For the text-containing cell, return its midpoint in [x, y] coordinate format. 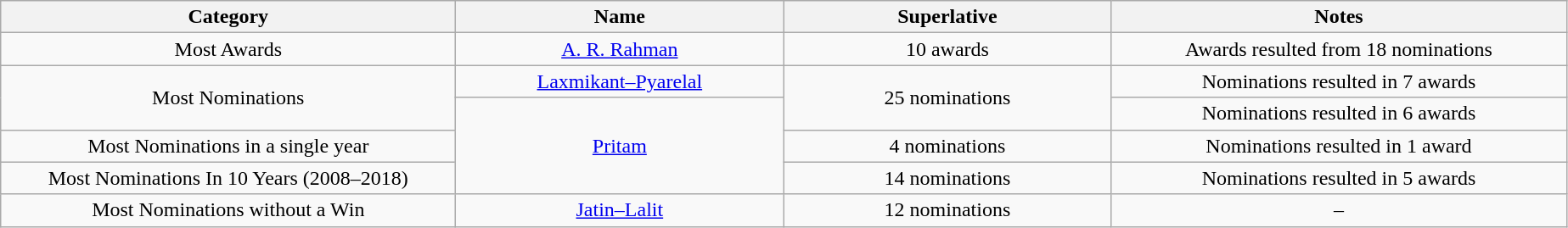
Superlative [947, 17]
4 nominations [947, 146]
12 nominations [947, 210]
Most Nominations without a Win [228, 210]
Category [228, 17]
Name [620, 17]
Nominations resulted in 5 awards [1339, 178]
14 nominations [947, 178]
Most Nominations in a single year [228, 146]
– [1339, 210]
Laxmikant–Pyarelal [620, 81]
Nominations resulted in 6 awards [1339, 114]
25 nominations [947, 97]
Nominations resulted in 7 awards [1339, 81]
Nominations resulted in 1 award [1339, 146]
Most Nominations [228, 97]
Most Nominations In 10 Years (2008–2018) [228, 178]
Most Awards [228, 49]
Awards resulted from 18 nominations [1339, 49]
Jatin–Lalit [620, 210]
Pritam [620, 146]
A. R. Rahman [620, 49]
10 awards [947, 49]
Notes [1339, 17]
